Scan for the cell matching the given text and deliver its (X, Y) coordinate at center. 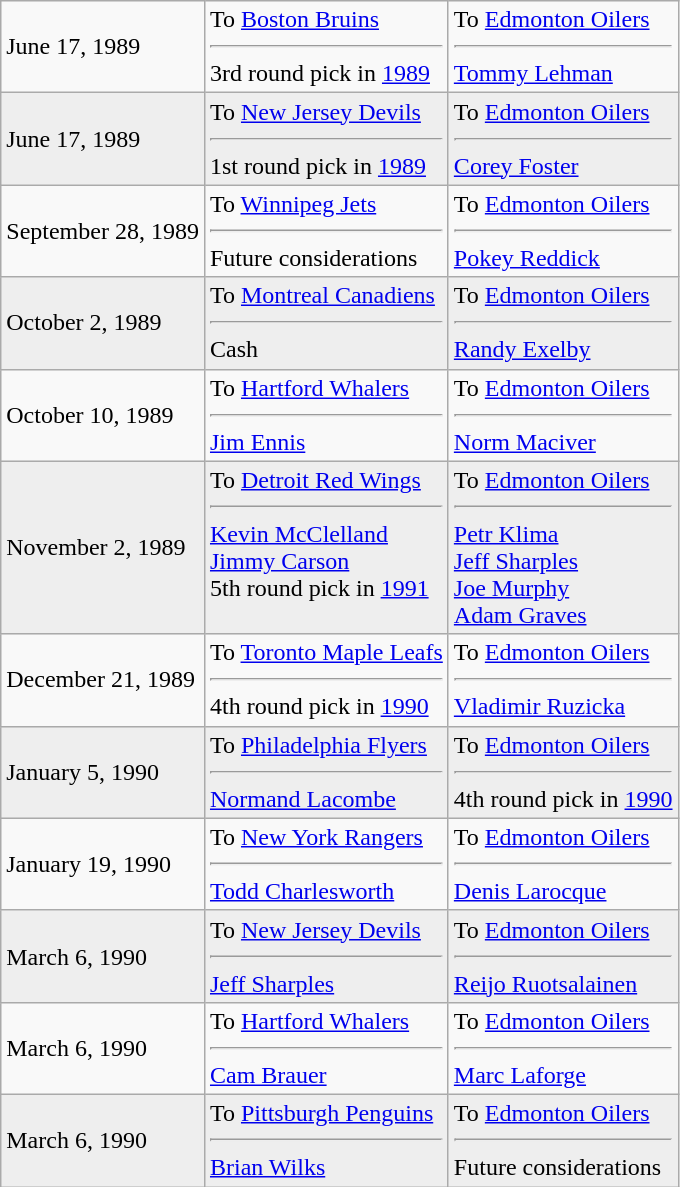
To Detroit Red WingsKevin McClellandJimmy Carson5th round pick in 1991 (326, 548)
To New Jersey Devils1st round pick in 1989 (326, 139)
To Edmonton OilersFuture considerations (563, 1140)
To Montreal CanadiensCash (326, 323)
To Edmonton OilersRandy Exelby (563, 323)
To New York RangersTodd Charlesworth (326, 864)
To Boston Bruins3rd round pick in 1989 (326, 47)
To New Jersey DevilsJeff Sharples (326, 956)
January 19, 1990 (103, 864)
To Philadelphia FlyersNormand Lacombe (326, 772)
To Edmonton OilersCorey Foster (563, 139)
To Edmonton OilersNorm Maciver (563, 415)
November 2, 1989 (103, 548)
To Winnipeg JetsFuture considerations (326, 231)
To Edmonton Oilers4th round pick in 1990 (563, 772)
To Hartford WhalersJim Ennis (326, 415)
October 2, 1989 (103, 323)
To Edmonton OilersDenis Larocque (563, 864)
To Toronto Maple Leafs4th round pick in 1990 (326, 680)
To Edmonton OilersReijo Ruotsalainen (563, 956)
To Hartford WhalersCam Brauer (326, 1048)
September 28, 1989 (103, 231)
January 5, 1990 (103, 772)
To Edmonton OilersTommy Lehman (563, 47)
To Edmonton OilersMarc Laforge (563, 1048)
To Edmonton OilersPetr KlimaJeff SharplesJoe MurphyAdam Graves (563, 548)
October 10, 1989 (103, 415)
To Edmonton OilersPokey Reddick (563, 231)
To Edmonton OilersVladimir Ruzicka (563, 680)
December 21, 1989 (103, 680)
To Pittsburgh PenguinsBrian Wilks (326, 1140)
